Search for the cell housing the specified text and yield its [x, y] center coordinate. 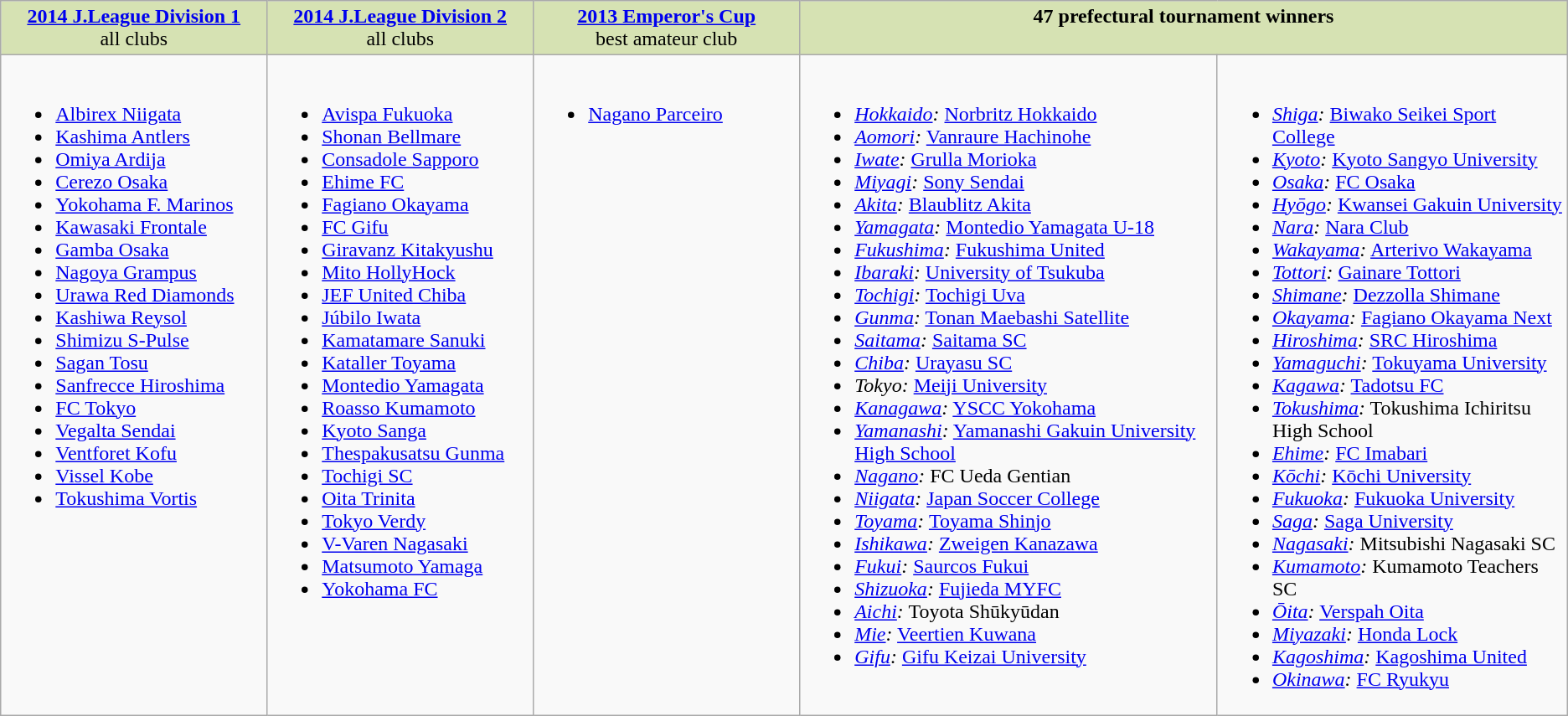
2014 J.League Division 1all clubs [134, 28]
Nagano Parceiro [667, 385]
2013 Emperor's Cupbest amateur club [667, 28]
47 prefectural tournament winners [1184, 28]
2014 J.League Division 2all clubs [400, 28]
